Return the [X, Y] coordinate for the center point of the cell that contains the specified text.  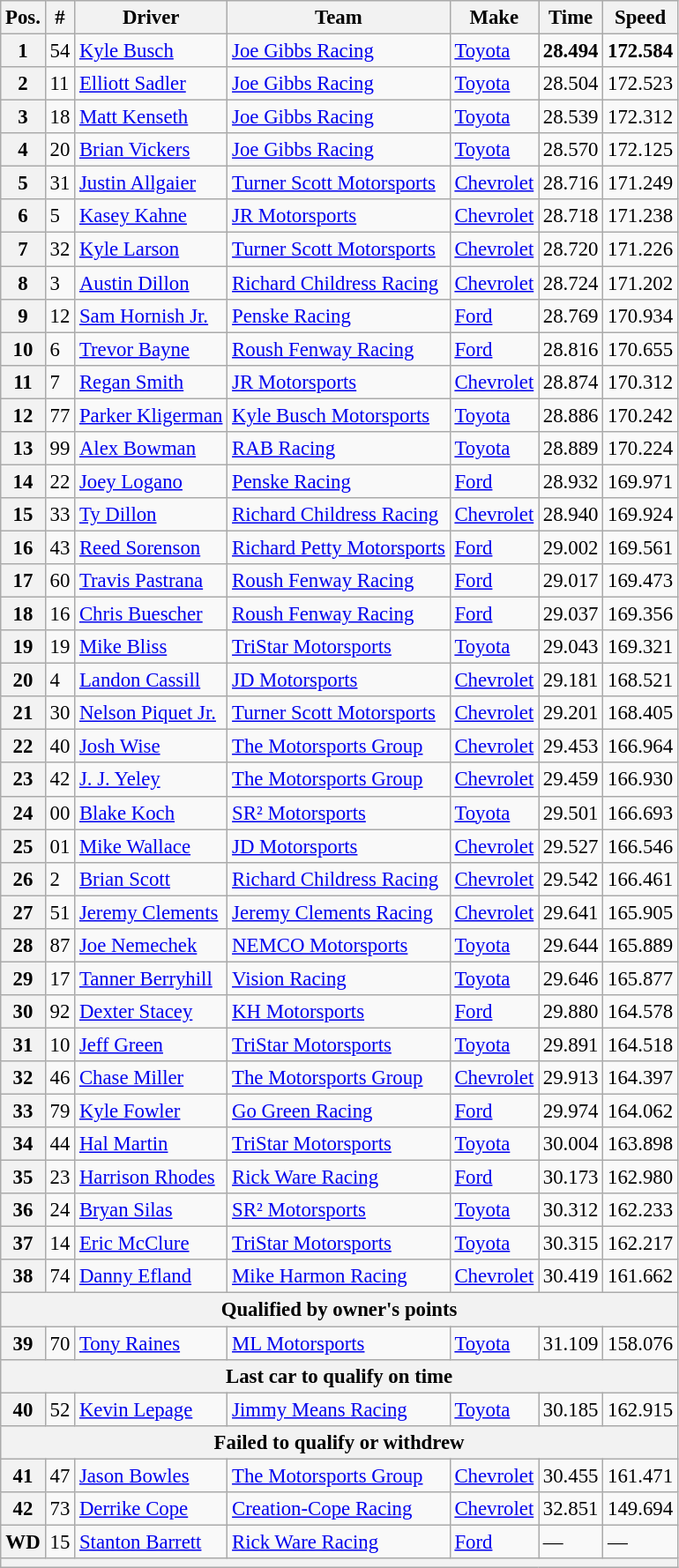
29.644 [571, 946]
44 [60, 1144]
Make [494, 18]
28.874 [571, 382]
Brian Scott [152, 879]
Tanner Berryhill [152, 978]
Stanton Barrett [152, 1542]
KH Motorsports [339, 1012]
87 [60, 946]
Matt Kenseth [152, 117]
47 [60, 1475]
Vision Racing [339, 978]
Kasey Kahne [152, 216]
30.185 [571, 1409]
29.201 [571, 713]
Nelson Piquet Jr. [152, 713]
29.646 [571, 978]
51 [60, 912]
164.518 [640, 1044]
161.471 [640, 1475]
79 [60, 1111]
Travis Pastrana [152, 581]
170.224 [640, 449]
30.004 [571, 1144]
169.356 [640, 614]
39 [23, 1343]
Danny Efland [152, 1277]
Trevor Bayne [152, 349]
Kyle Busch [152, 51]
9 [23, 316]
Last car to qualify on time [339, 1376]
29.880 [571, 1012]
28.716 [571, 183]
Joe Nemechek [152, 946]
29.501 [571, 813]
Landon Cassill [152, 680]
30.315 [571, 1244]
172.584 [640, 51]
29.891 [571, 1044]
Austin Dillon [152, 283]
165.877 [640, 978]
171.226 [640, 249]
36 [23, 1210]
29.017 [571, 581]
25 [23, 846]
166.964 [640, 747]
28.932 [571, 481]
164.397 [640, 1078]
28.889 [571, 449]
37 [23, 1244]
70 [60, 1343]
Jeremy Clements Racing [339, 912]
170.655 [640, 349]
Tony Raines [152, 1343]
Chase Miller [152, 1078]
162.980 [640, 1178]
Josh Wise [152, 747]
168.521 [640, 680]
29.181 [571, 680]
32.851 [571, 1509]
Derrike Cope [152, 1509]
Hal Martin [152, 1144]
164.578 [640, 1012]
Speed [640, 18]
28.570 [571, 150]
Chris Buescher [152, 614]
Parker Kligerman [152, 415]
01 [60, 846]
Qualified by owner's points [339, 1310]
8 [23, 283]
46 [60, 1078]
162.233 [640, 1210]
00 [60, 813]
162.915 [640, 1409]
Creation-Cope Racing [339, 1509]
Mike Wallace [152, 846]
Kevin Lepage [152, 1409]
29.037 [571, 614]
166.546 [640, 846]
Mike Harmon Racing [339, 1277]
166.930 [640, 780]
162.217 [640, 1244]
28.886 [571, 415]
J. J. Yeley [152, 780]
28.816 [571, 349]
30.419 [571, 1277]
170.312 [640, 382]
166.461 [640, 879]
161.662 [640, 1277]
29.002 [571, 547]
Eric McClure [152, 1244]
54 [60, 51]
38 [23, 1277]
166.693 [640, 813]
Time [571, 18]
ML Motorsports [339, 1343]
# [60, 18]
171.249 [640, 183]
WD [23, 1542]
Go Green Racing [339, 1111]
31.109 [571, 1343]
Blake Koch [152, 813]
165.905 [640, 912]
170.242 [640, 415]
172.312 [640, 117]
Reed Sorenson [152, 547]
Jeremy Clements [152, 912]
163.898 [640, 1144]
Team [339, 18]
21 [23, 713]
28 [23, 946]
Jeff Green [152, 1044]
Kyle Larson [152, 249]
Mike Bliss [152, 647]
30.312 [571, 1210]
29.913 [571, 1078]
41 [23, 1475]
52 [60, 1409]
92 [60, 1012]
77 [60, 415]
13 [23, 449]
Dexter Stacey [152, 1012]
Bryan Silas [152, 1210]
28.504 [571, 84]
165.889 [640, 946]
Failed to qualify or withdrew [339, 1442]
171.238 [640, 216]
Joey Logano [152, 481]
30.455 [571, 1475]
169.924 [640, 515]
Brian Vickers [152, 150]
Jason Bowles [152, 1475]
158.076 [640, 1343]
29 [23, 978]
Ty Dillon [152, 515]
Harrison Rhodes [152, 1178]
Kyle Busch Motorsports [339, 415]
28.718 [571, 216]
169.971 [640, 481]
149.694 [640, 1509]
73 [60, 1509]
169.561 [640, 547]
RAB Racing [339, 449]
Jimmy Means Racing [339, 1409]
29.542 [571, 879]
Elliott Sadler [152, 84]
27 [23, 912]
Justin Allgaier [152, 183]
28.769 [571, 316]
29.453 [571, 747]
28.539 [571, 117]
29.459 [571, 780]
172.523 [640, 84]
28.724 [571, 283]
172.125 [640, 150]
30.173 [571, 1178]
168.405 [640, 713]
Pos. [23, 18]
Alex Bowman [152, 449]
26 [23, 879]
28.940 [571, 515]
1 [23, 51]
Kyle Fowler [152, 1111]
34 [23, 1144]
74 [60, 1277]
Regan Smith [152, 382]
28.494 [571, 51]
29.974 [571, 1111]
28.720 [571, 249]
35 [23, 1178]
169.321 [640, 647]
29.641 [571, 912]
169.473 [640, 581]
Richard Petty Motorsports [339, 547]
Sam Hornish Jr. [152, 316]
Driver [152, 18]
NEMCO Motorsports [339, 946]
171.202 [640, 283]
29.043 [571, 647]
99 [60, 449]
29.527 [571, 846]
60 [60, 581]
43 [60, 547]
170.934 [640, 316]
164.062 [640, 1111]
